Return the (X, Y) coordinate for the center point of the cell that contains the specified text.  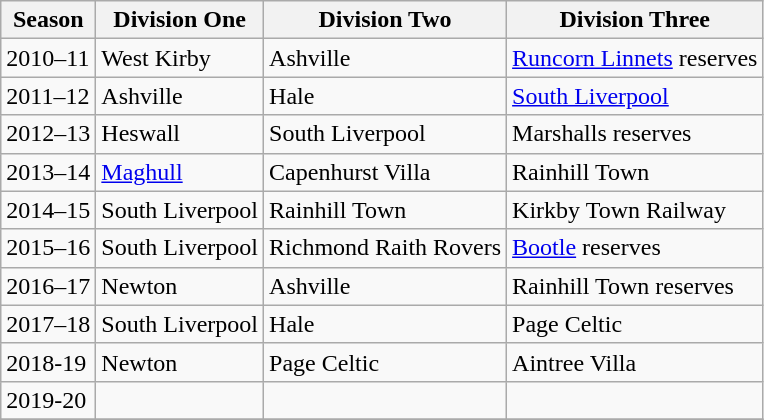
Maghull (180, 172)
Heswall (180, 134)
Richmond Raith Rovers (386, 248)
Division Two (386, 20)
Capenhurst Villa (386, 172)
Marshalls reserves (635, 134)
Division One (180, 20)
2014–15 (48, 210)
2016–17 (48, 286)
2013–14 (48, 172)
Division Three (635, 20)
2015–16 (48, 248)
2019-20 (48, 400)
Bootle reserves (635, 248)
2017–18 (48, 324)
Aintree Villa (635, 362)
Runcorn Linnets reserves (635, 58)
Kirkby Town Railway (635, 210)
Rainhill Town reserves (635, 286)
2018-19 (48, 362)
Season (48, 20)
2010–11 (48, 58)
West Kirby (180, 58)
2011–12 (48, 96)
2012–13 (48, 134)
